Return the [X, Y] coordinate for the center point of the cell that contains the specified text.  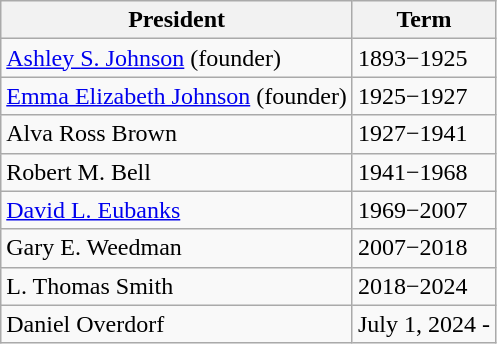
Emma Elizabeth Johnson (founder) [177, 96]
Alva Ross Brown [177, 134]
1925−1927 [424, 96]
Ashley S. Johnson (founder) [177, 58]
1969−2007 [424, 210]
Robert M. Bell [177, 172]
Daniel Overdorf [177, 324]
Gary E. Weedman [177, 248]
2007−2018 [424, 248]
David L. Eubanks [177, 210]
July 1, 2024 - [424, 324]
1941−1968 [424, 172]
President [177, 20]
1927−1941 [424, 134]
2018−2024 [424, 286]
Term [424, 20]
L. Thomas Smith [177, 286]
1893−1925 [424, 58]
